Locate the cell with the specified text and output its [x, y] center coordinate. 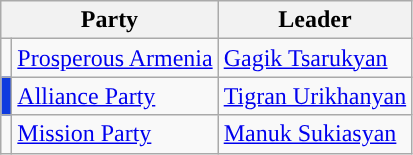
Tigran Urikhanyan [315, 96]
Prosperous Armenia [115, 58]
Leader [315, 20]
Manuk Sukiasyan [315, 134]
Alliance Party [115, 96]
Party [110, 20]
Gagik Tsarukyan [315, 58]
Mission Party [115, 134]
